Output the [X, Y] coordinate of the center of the cell containing the given text.  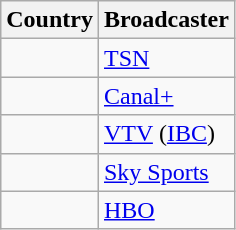
TSN [166, 58]
VTV (IBC) [166, 134]
Country [50, 20]
HBO [166, 210]
Sky Sports [166, 172]
Canal+ [166, 96]
Broadcaster [166, 20]
